For the text-containing cell, return its midpoint in [x, y] coordinate format. 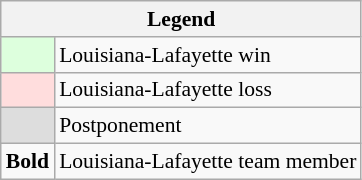
Bold [28, 162]
Postponement [208, 126]
Louisiana-Lafayette team member [208, 162]
Louisiana-Lafayette win [208, 55]
Louisiana-Lafayette loss [208, 90]
Legend [182, 19]
